Return the [X, Y] coordinate for the center point of the cell that contains the specified text.  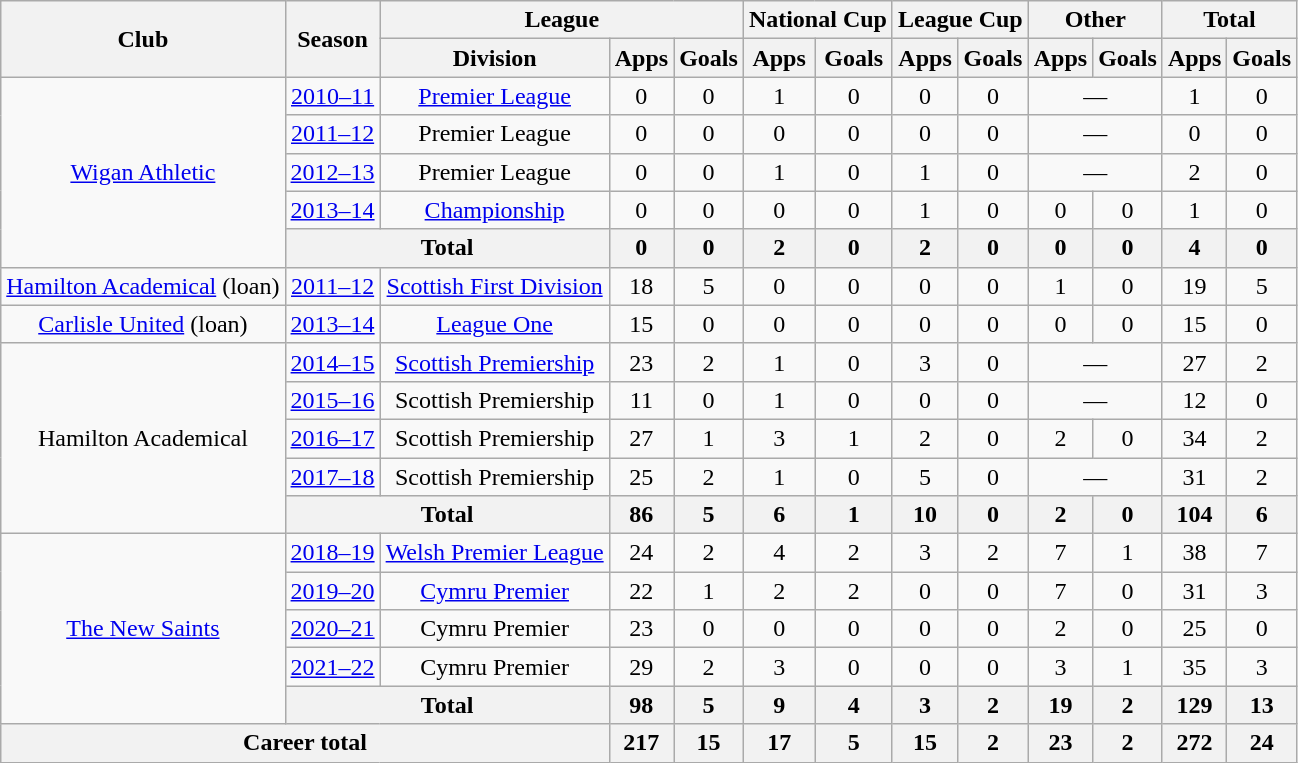
129 [1194, 705]
217 [641, 743]
104 [1194, 515]
Wigan Athletic [143, 172]
2015–16 [332, 400]
29 [641, 667]
2017–18 [332, 477]
34 [1194, 438]
2020–21 [332, 629]
2018–19 [332, 553]
9 [779, 705]
13 [1262, 705]
2016–17 [332, 438]
98 [641, 705]
Championship [494, 210]
Club [143, 39]
12 [1194, 400]
2021–22 [332, 667]
17 [779, 743]
2012–13 [332, 172]
Hamilton Academical [143, 438]
10 [924, 515]
Division [494, 58]
2010–11 [332, 96]
18 [641, 286]
Season [332, 39]
Scottish First Division [494, 286]
League One [494, 324]
Carlisle United (loan) [143, 324]
Career total [305, 743]
2014–15 [332, 362]
272 [1194, 743]
35 [1194, 667]
86 [641, 515]
Welsh Premier League [494, 553]
11 [641, 400]
22 [641, 591]
Hamilton Academical (loan) [143, 286]
League Cup [960, 20]
Other [1095, 20]
League [562, 20]
38 [1194, 553]
National Cup [818, 20]
2019–20 [332, 591]
The New Saints [143, 629]
